Scan for the cell matching the given text and deliver its (X, Y) coordinate at center. 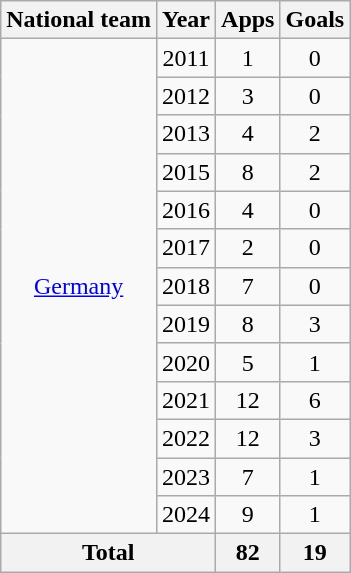
82 (248, 553)
Goals (315, 20)
19 (315, 553)
2011 (186, 58)
2015 (186, 172)
2022 (186, 438)
5 (248, 362)
2020 (186, 362)
Germany (79, 286)
2013 (186, 134)
2018 (186, 286)
Total (108, 553)
2012 (186, 96)
6 (315, 400)
2016 (186, 210)
9 (248, 515)
2021 (186, 400)
2024 (186, 515)
2019 (186, 324)
National team (79, 20)
Year (186, 20)
Apps (248, 20)
2017 (186, 248)
2023 (186, 477)
